Return the (x, y) coordinate for the center point of the cell that contains the specified text.  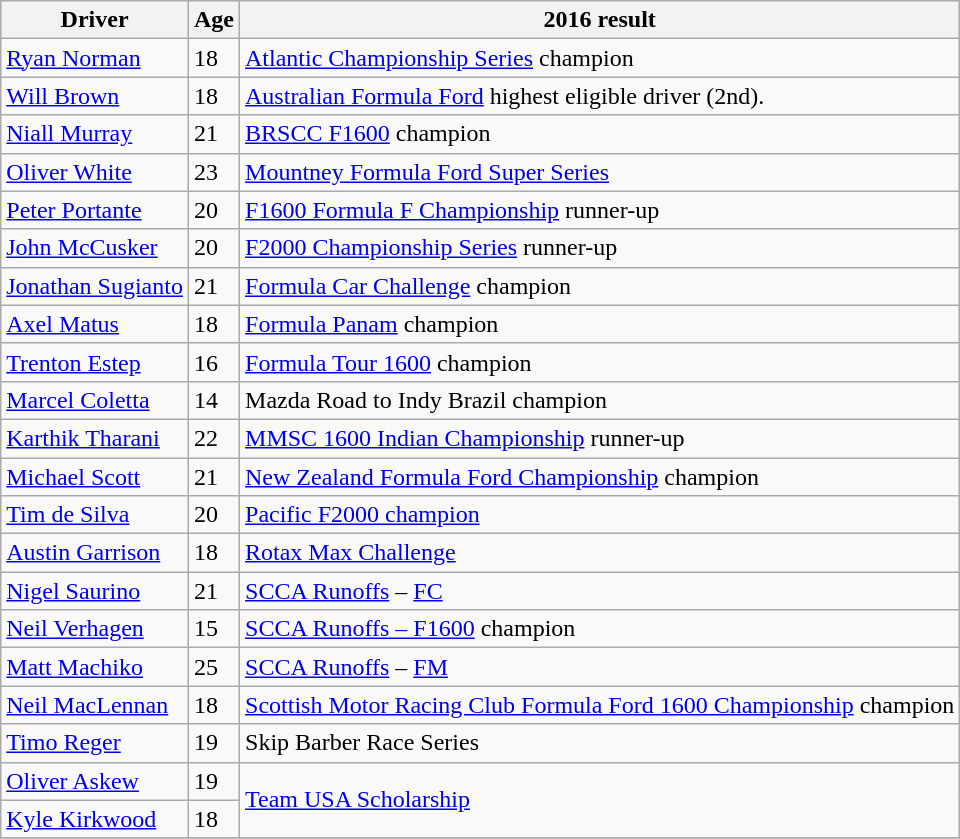
John McCusker (95, 248)
Neil Verhagen (95, 629)
23 (214, 172)
Austin Garrison (95, 553)
Tim de Silva (95, 515)
Skip Barber Race Series (600, 743)
25 (214, 667)
Jonathan Sugianto (95, 286)
Pacific F2000 champion (600, 515)
F2000 Championship Series runner-up (600, 248)
Rotax Max Challenge (600, 553)
Peter Portante (95, 210)
Oliver White (95, 172)
Neil MacLennan (95, 705)
SCCA Runoffs – F1600 champion (600, 629)
Kyle Kirkwood (95, 819)
Timo Reger (95, 743)
Formula Panam champion (600, 324)
SCCA Runoffs – FM (600, 667)
Team USA Scholarship (600, 800)
Matt Machiko (95, 667)
Scottish Motor Racing Club Formula Ford 1600 Championship champion (600, 705)
2016 result (600, 20)
BRSCC F1600 champion (600, 134)
15 (214, 629)
MMSC 1600 Indian Championship runner-up (600, 438)
Marcel Coletta (95, 400)
22 (214, 438)
Formula Car Challenge champion (600, 286)
Oliver Askew (95, 781)
Atlantic Championship Series champion (600, 58)
Mazda Road to Indy Brazil champion (600, 400)
Driver (95, 20)
SCCA Runoffs – FC (600, 591)
Age (214, 20)
14 (214, 400)
Nigel Saurino (95, 591)
New Zealand Formula Ford Championship champion (600, 477)
F1600 Formula F Championship runner-up (600, 210)
Axel Matus (95, 324)
Mountney Formula Ford Super Series (600, 172)
Karthik Tharani (95, 438)
Formula Tour 1600 champion (600, 362)
Will Brown (95, 96)
Niall Murray (95, 134)
Trenton Estep (95, 362)
Ryan Norman (95, 58)
Australian Formula Ford highest eligible driver (2nd). (600, 96)
16 (214, 362)
Michael Scott (95, 477)
